Capture the cell that displays the provided text and extract its [X, Y] central coordinate. 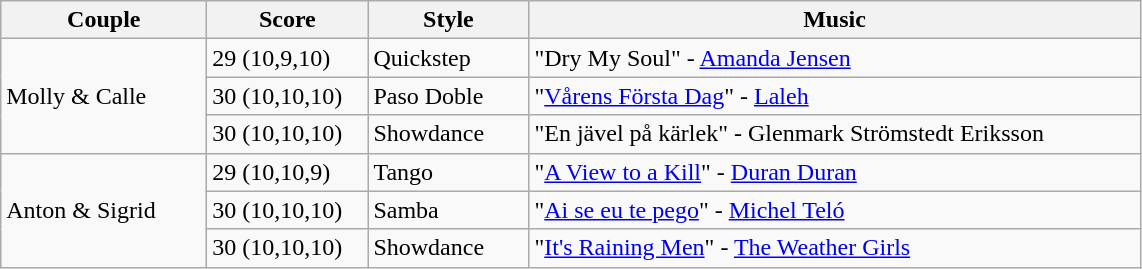
Style [448, 20]
"En jävel på kärlek" - Glenmark Strömstedt Eriksson [834, 134]
Quickstep [448, 58]
"It's Raining Men" - The Weather Girls [834, 248]
29 (10,9,10) [288, 58]
"Dry My Soul" - Amanda Jensen [834, 58]
Molly & Calle [104, 96]
Anton & Sigrid [104, 210]
"Ai se eu te pego" - Michel Teló [834, 210]
Tango [448, 172]
Samba [448, 210]
29 (10,10,9) [288, 172]
Paso Doble [448, 96]
"A View to a Kill" - Duran Duran [834, 172]
Score [288, 20]
"Vårens Första Dag" - Laleh [834, 96]
Couple [104, 20]
Music [834, 20]
